Locate the cell with the specified text and output its [X, Y] center coordinate. 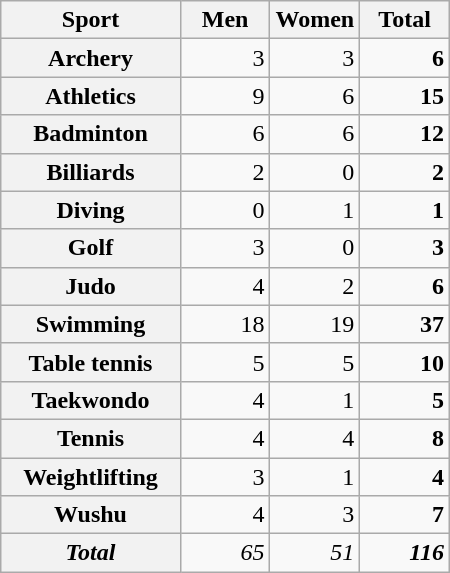
19 [315, 324]
Wushu [90, 515]
51 [315, 553]
Taekwondo [90, 400]
18 [225, 324]
9 [225, 96]
Women [315, 20]
7 [405, 515]
Diving [90, 210]
Tennis [90, 438]
10 [405, 362]
65 [225, 553]
Golf [90, 248]
Archery [90, 58]
Table tennis [90, 362]
15 [405, 96]
37 [405, 324]
Weightlifting [90, 477]
Athletics [90, 96]
Swimming [90, 324]
116 [405, 553]
Judo [90, 286]
Billiards [90, 172]
Sport [90, 20]
Badminton [90, 134]
12 [405, 134]
8 [405, 438]
Men [225, 20]
